Provide the [x, y] coordinate of the cell's center where the given text is located.  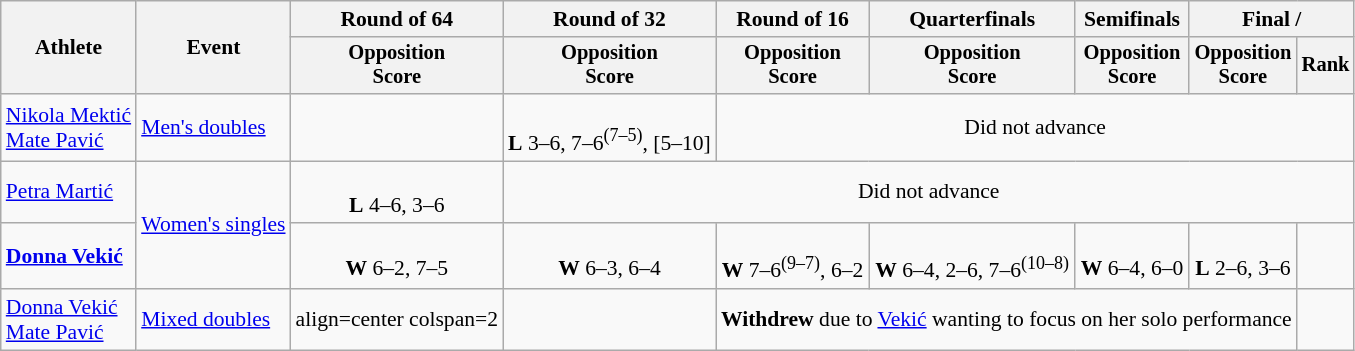
Athlete [68, 48]
Donna Vekić [68, 256]
Mixed doubles [213, 320]
Quarterfinals [972, 19]
Women's singles [213, 225]
Event [213, 48]
Round of 16 [792, 19]
W 7–6(9–7), 6–2 [792, 256]
W 6–4, 2–6, 7–6(10–8) [972, 256]
Withdrew due to Vekić wanting to focus on her solo performance [1006, 320]
W 6–4, 6–0 [1132, 256]
Donna VekićMate Pavić [68, 320]
Nikola MektićMate Pavić [68, 128]
L 4–6, 3–6 [397, 192]
Petra Martić [68, 192]
W 6–3, 6–4 [610, 256]
Men's doubles [213, 128]
align=center colspan=2 [397, 320]
L 3–6, 7–6(7–5), [5–10] [610, 128]
Round of 32 [610, 19]
Final / [1272, 19]
L 2–6, 3–6 [1243, 256]
Semifinals [1132, 19]
W 6–2, 7–5 [397, 256]
Round of 64 [397, 19]
Rank [1326, 66]
